For the text-containing cell, return its midpoint in (X, Y) coordinate format. 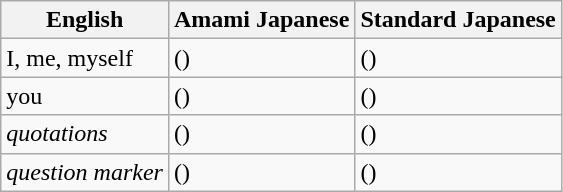
quotations (85, 134)
question marker (85, 172)
Amami Japanese (261, 20)
I, me, myself (85, 58)
Standard Japanese (458, 20)
English (85, 20)
you (85, 96)
